From the cell containing the given text, extract its center point as [x, y] coordinate. 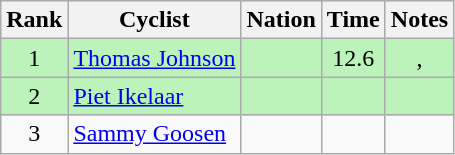
Piet Ikelaar [154, 96]
1 [34, 58]
Nation [281, 20]
3 [34, 134]
Cyclist [154, 20]
2 [34, 96]
Notes [419, 20]
Sammy Goosen [154, 134]
Time [353, 20]
12.6 [353, 58]
Rank [34, 20]
, [419, 58]
Thomas Johnson [154, 58]
